Determine the [x, y] coordinate at the center of the cell enclosing the given text.  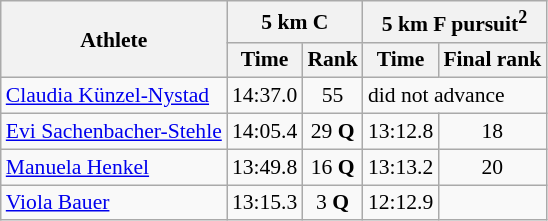
13:15.3 [264, 203]
3 Q [332, 203]
16 Q [332, 167]
Rank [332, 60]
12:12.9 [400, 203]
20 [492, 167]
13:49.8 [264, 167]
Claudia Künzel-Nystad [114, 96]
Viola Bauer [114, 203]
13:13.2 [400, 167]
5 km F pursuit2 [454, 22]
13:12.8 [400, 132]
5 km C [295, 22]
55 [332, 96]
18 [492, 132]
Athlete [114, 40]
did not advance [454, 96]
Manuela Henkel [114, 167]
Final rank [492, 60]
Evi Sachenbacher-Stehle [114, 132]
29 Q [332, 132]
14:37.0 [264, 96]
14:05.4 [264, 132]
